Search for the cell housing the specified text and yield its [X, Y] center coordinate. 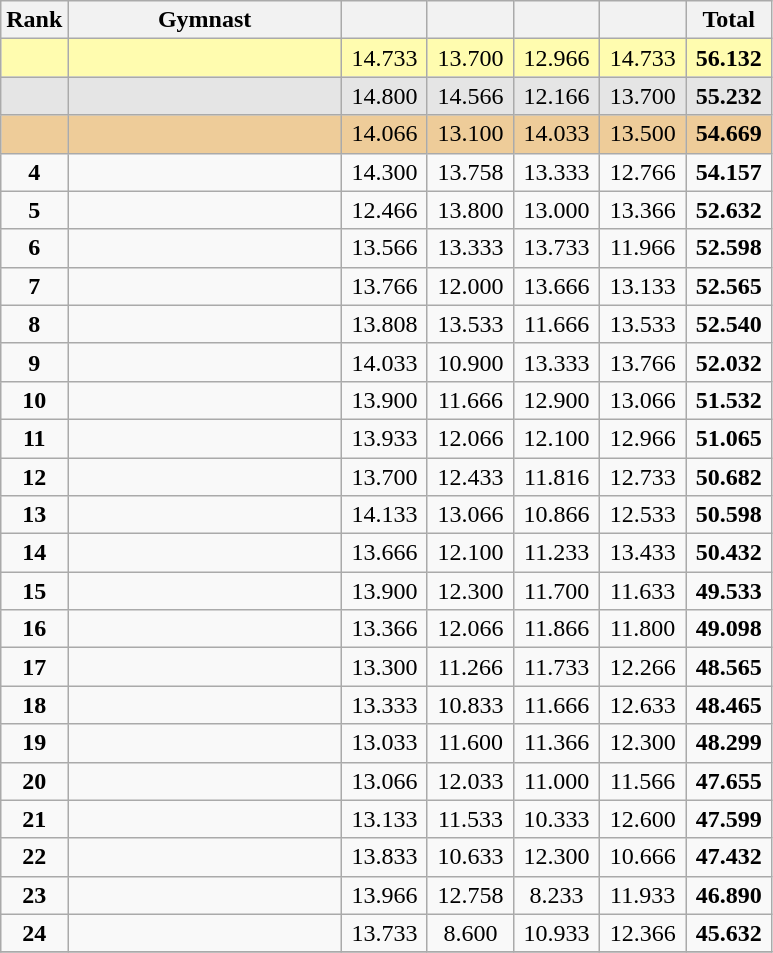
12 [34, 477]
7 [34, 286]
13.833 [384, 857]
11.533 [470, 819]
10.666 [643, 857]
51.532 [729, 400]
11.633 [643, 591]
48.465 [729, 705]
46.890 [729, 895]
10.933 [557, 933]
23 [34, 895]
49.098 [729, 629]
10.866 [557, 515]
12.900 [557, 400]
12.533 [643, 515]
11 [34, 438]
12.733 [643, 477]
52.565 [729, 286]
50.598 [729, 515]
9 [34, 362]
12.633 [643, 705]
22 [34, 857]
13.800 [470, 210]
50.432 [729, 553]
11.866 [557, 629]
14.133 [384, 515]
11.733 [557, 667]
13.758 [470, 172]
11.566 [643, 781]
56.132 [729, 58]
48.299 [729, 743]
12.166 [557, 96]
47.655 [729, 781]
52.032 [729, 362]
52.598 [729, 248]
16 [34, 629]
10.900 [470, 362]
6 [34, 248]
55.232 [729, 96]
54.157 [729, 172]
47.599 [729, 819]
11.966 [643, 248]
8 [34, 324]
11.366 [557, 743]
13.500 [643, 134]
14.566 [470, 96]
50.682 [729, 477]
12.600 [643, 819]
49.533 [729, 591]
11.933 [643, 895]
14.800 [384, 96]
18 [34, 705]
12.033 [470, 781]
14.300 [384, 172]
11.266 [470, 667]
13.933 [384, 438]
10.333 [557, 819]
12.000 [470, 286]
13.100 [470, 134]
13.966 [384, 895]
10.833 [470, 705]
Gymnast [205, 20]
13.000 [557, 210]
11.800 [643, 629]
47.432 [729, 857]
11.600 [470, 743]
8.233 [557, 895]
13.300 [384, 667]
11.700 [557, 591]
45.632 [729, 933]
19 [34, 743]
15 [34, 591]
10.633 [470, 857]
11.816 [557, 477]
14 [34, 553]
52.632 [729, 210]
20 [34, 781]
13.433 [643, 553]
24 [34, 933]
13.808 [384, 324]
8.600 [470, 933]
13 [34, 515]
4 [34, 172]
54.669 [729, 134]
14.066 [384, 134]
12.366 [643, 933]
17 [34, 667]
21 [34, 819]
13.566 [384, 248]
Total [729, 20]
12.758 [470, 895]
12.766 [643, 172]
13.033 [384, 743]
12.433 [470, 477]
48.565 [729, 667]
Rank [34, 20]
11.233 [557, 553]
12.466 [384, 210]
11.000 [557, 781]
10 [34, 400]
52.540 [729, 324]
12.266 [643, 667]
51.065 [729, 438]
5 [34, 210]
